Pinpoint the cell where the given text exists, returning its (X, Y) midpoint coordinate. 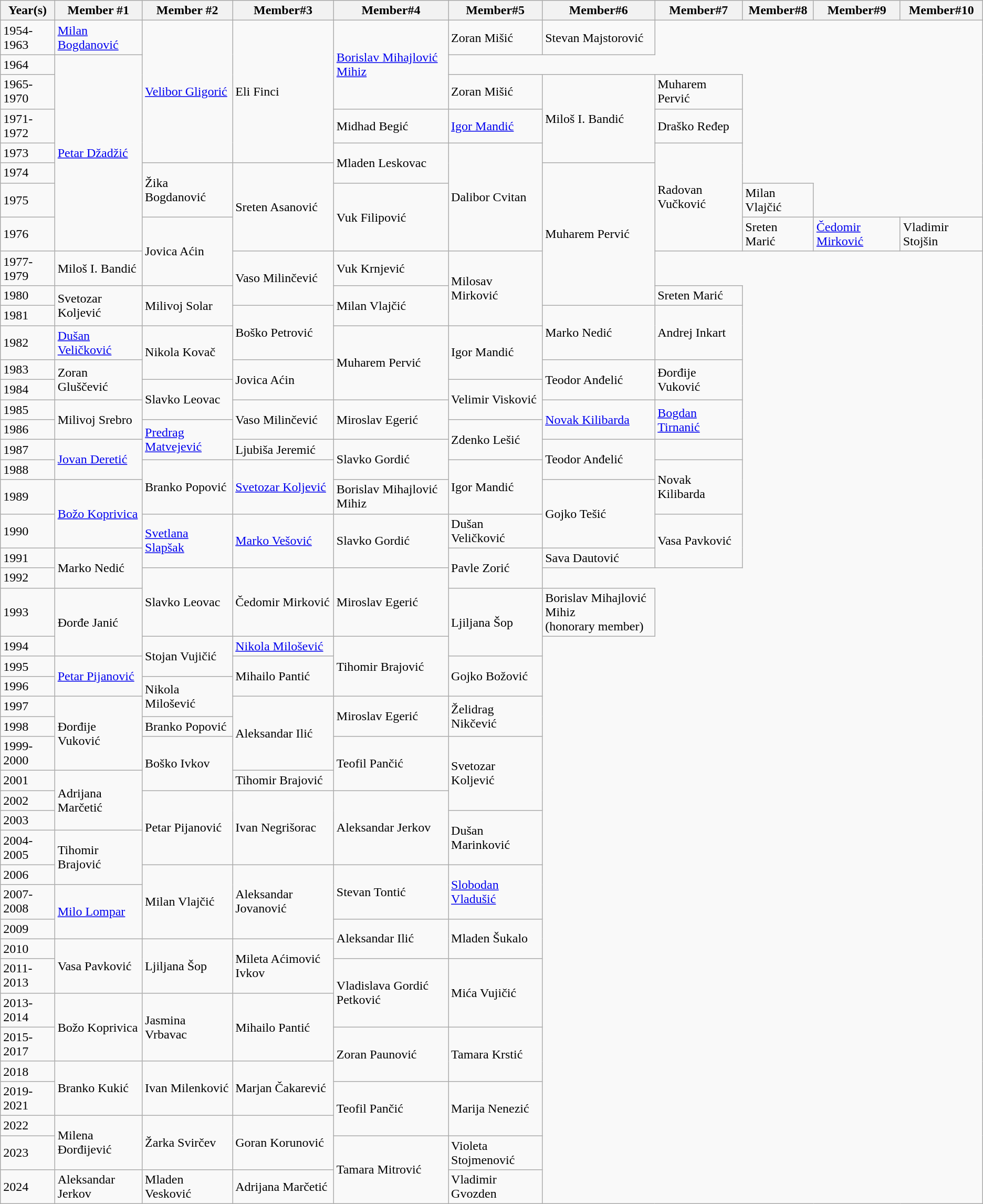
Member #1 (98, 11)
Nikola Kovač (187, 353)
Vuk Krnjević (391, 268)
Draško Ređep (698, 126)
Member#10 (941, 11)
Goran Korunović (284, 1142)
Milivoj Srebro (98, 420)
1995 (27, 666)
Ivan Milenković (187, 1088)
1991 (27, 558)
1993 (27, 612)
Zoran Paunović (391, 1054)
1999-2000 (27, 753)
Ivan Negrišorac (284, 828)
2011-2013 (27, 976)
1984 (27, 390)
1990 (27, 531)
Vladimir Gvozden (496, 1187)
Stevan Majstorović (599, 38)
Jasmina Vrbavac (187, 1027)
2001 (27, 781)
Vuk Filipović (391, 217)
Milosav Mirković (496, 288)
1986 (27, 430)
Žika Bogdanović (187, 190)
Member#7 (698, 11)
Svetlana Slapšak (187, 541)
2003 (27, 821)
1974 (27, 173)
Tamara Mitrović (391, 1170)
Sava Dautović (599, 558)
Member#3 (284, 11)
1997 (27, 706)
Ljubiša Jeremić (284, 450)
2019-2021 (27, 1098)
1965-1970 (27, 91)
1980 (27, 295)
1981 (27, 315)
Andrej Inkart (698, 332)
2009 (27, 929)
Mladen Šukalo (496, 939)
2007-2008 (27, 901)
1982 (27, 342)
1977-1979 (27, 268)
1976 (27, 234)
Predrag Matvejević (187, 440)
Year(s) (27, 11)
2018 (27, 1071)
Violeta Stojmenović (496, 1153)
Radovan Vučković (698, 197)
Mladen Leskovac (391, 163)
Želidrag Nikčević (496, 716)
1987 (27, 450)
Dalibor Cvitan (496, 197)
Stevan Tontić (391, 892)
Žarka Svirčev (187, 1142)
Borislav Mihajlović Mihiz(honorary member) (599, 612)
Member#6 (599, 11)
1954-1963 (27, 38)
2002 (27, 801)
2015-2017 (27, 1044)
Petar Džadžić (98, 153)
Zdenko Lešić (496, 440)
1989 (27, 497)
1971-1972 (27, 126)
Sreten Asanović (284, 207)
1988 (27, 470)
1985 (27, 410)
1992 (27, 578)
Milivoj Solar (187, 305)
2023 (27, 1153)
Velibor Gligorić (187, 91)
Member#5 (496, 11)
Milan Bogdanović (98, 38)
Aleksandar Jovanović (284, 901)
Pavle Zorić (496, 568)
Dušan Marinković (496, 837)
Mladen Vesković (187, 1187)
2006 (27, 875)
Mića Vujičić (496, 993)
Marija Nenezić (496, 1108)
Gojko Tešić (599, 514)
Bogdan Tirnanić (698, 420)
Member#9 (857, 11)
Midhad Begić (391, 126)
Boško Ivkov (187, 764)
Marko Vešović (284, 541)
Vladislava Gordić Petković (391, 993)
Marjan Čakarević (284, 1088)
1998 (27, 726)
2024 (27, 1187)
Vladimir Stojšin (941, 234)
Đorđe Janić (98, 622)
Gojko Božović (496, 676)
Branko Kukić (98, 1088)
1996 (27, 686)
Boško Petrović (284, 332)
Member #2 (187, 11)
Velimir Visković (496, 400)
1994 (27, 646)
2004-2005 (27, 848)
Member#4 (391, 11)
2010 (27, 949)
Tamara Krstić (496, 1054)
Jovan Deretić (98, 460)
Mileta Aćimović Ivkov (284, 966)
Member#8 (778, 11)
Zoran Gluščević (98, 380)
2022 (27, 1125)
Milena Đorđijević (98, 1142)
Eli Finci (284, 91)
Stojan Vujičić (187, 656)
2013-2014 (27, 1010)
Slobodan Vladušić (496, 892)
1983 (27, 370)
1964 (27, 65)
Milo Lompar (98, 912)
1975 (27, 200)
1973 (27, 153)
